Return the [x, y] coordinate for the center point of the cell that contains the specified text.  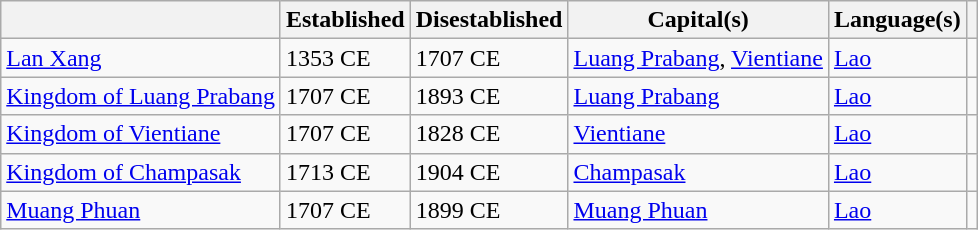
1899 CE [489, 210]
Lan Xang [141, 58]
Established [345, 20]
1713 CE [345, 172]
Luang Prabang, Vientiane [698, 58]
1353 CE [345, 58]
Vientiane [698, 134]
Champasak [698, 172]
Kingdom of Champasak [141, 172]
Luang Prabang [698, 96]
Capital(s) [698, 20]
1893 CE [489, 96]
1828 CE [489, 134]
Kingdom of Vientiane [141, 134]
Disestablished [489, 20]
Language(s) [897, 20]
Kingdom of Luang Prabang [141, 96]
1904 CE [489, 172]
